Identify which cell holds the provided text, then report its (x, y) central coordinate. 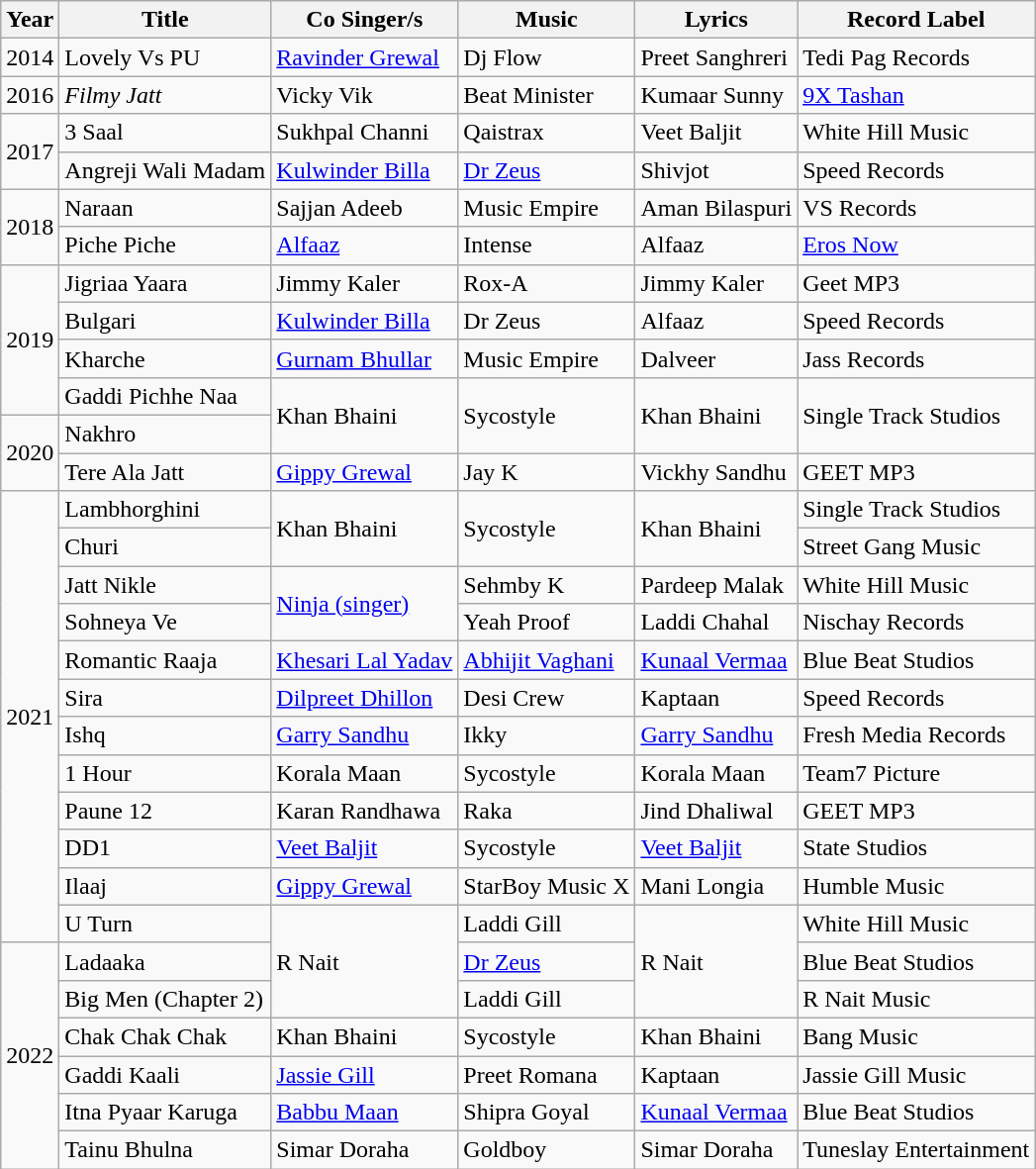
Bang Music (916, 1036)
Ravinder Grewal (364, 57)
Sukhpal Channi (364, 133)
Sajjan Adeeb (364, 208)
Co Singer/s (364, 20)
State Studios (916, 848)
9X Tashan (916, 95)
Team7 Picture (916, 773)
Romantic Raaja (165, 660)
Babbu Maan (364, 1113)
Aman Bilaspuri (716, 208)
Geet MP3 (916, 283)
Preet Sanghreri (716, 57)
Laddi Chahal (716, 623)
Ikky (546, 735)
Jassie Gill (364, 1074)
DD1 (165, 848)
Gaddi Kaali (165, 1074)
Vickhy Sandhu (716, 472)
Street Gang Music (916, 547)
Mani Longia (716, 886)
Year (30, 20)
Dalveer (716, 358)
Preet Romana (546, 1074)
Ninja (singer) (364, 604)
Jay K (546, 472)
Record Label (916, 20)
Raka (546, 811)
Desi Crew (546, 698)
2014 (30, 57)
Shipra Goyal (546, 1113)
Bulgari (165, 321)
Nakhro (165, 434)
Filmy Jatt (165, 95)
Churi (165, 547)
Humble Music (916, 886)
Qaistrax (546, 133)
Itna Pyaar Karuga (165, 1113)
Jatt Nikle (165, 585)
Naraan (165, 208)
Gurnam Bhullar (364, 358)
Sehmby K (546, 585)
Jigriaa Yaara (165, 283)
Angreji Wali Madam (165, 170)
2018 (30, 227)
Khesari Lal Yadav (364, 660)
U Turn (165, 924)
Beat Minister (546, 95)
Gaddi Pichhe Naa (165, 396)
2017 (30, 151)
Music (546, 20)
1 Hour (165, 773)
Ladaaka (165, 961)
VS Records (916, 208)
StarBoy Music X (546, 886)
Shivjot (716, 170)
Intense (546, 245)
Jind Dhaliwal (716, 811)
Eros Now (916, 245)
Tainu Bhulna (165, 1150)
Lyrics (716, 20)
3 Saal (165, 133)
Sira (165, 698)
Tedi Pag Records (916, 57)
Abhijit Vaghani (546, 660)
Vicky Vik (364, 95)
2016 (30, 95)
Big Men (Chapter 2) (165, 999)
2020 (30, 452)
Paune 12 (165, 811)
Yeah Proof (546, 623)
2021 (30, 717)
Rox-A (546, 283)
Tere Ala Jatt (165, 472)
Kharche (165, 358)
Ishq (165, 735)
Pardeep Malak (716, 585)
Fresh Media Records (916, 735)
Sohneya Ve (165, 623)
Goldboy (546, 1150)
Lovely Vs PU (165, 57)
Chak Chak Chak (165, 1036)
Jassie Gill Music (916, 1074)
Kumaar Sunny (716, 95)
Dilpreet Dhillon (364, 698)
Piche Piche (165, 245)
2019 (30, 340)
Title (165, 20)
Ilaaj (165, 886)
2022 (30, 1055)
Lambhorghini (165, 510)
Dj Flow (546, 57)
Nischay Records (916, 623)
Jass Records (916, 358)
Karan Randhawa (364, 811)
R Nait Music (916, 999)
Tuneslay Entertainment (916, 1150)
